Return [X, Y] of the center of cell containing provided text 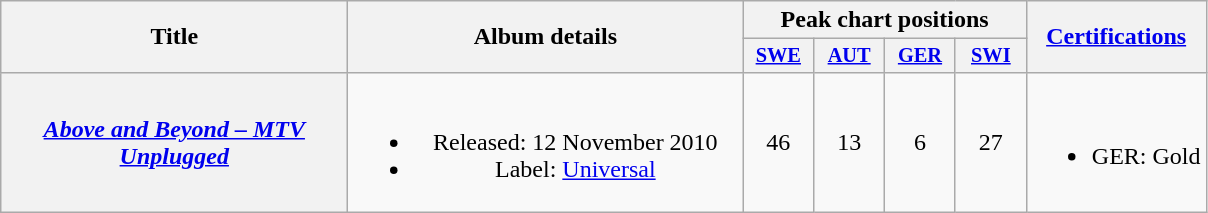
Released: 12 November 2010Label: Universal [546, 142]
46 [778, 142]
GER: Gold [1116, 142]
SWI [990, 56]
Certifications [1116, 37]
AUT [850, 56]
SWE [778, 56]
GER [920, 56]
27 [990, 142]
13 [850, 142]
Title [174, 37]
Above and Beyond – MTV Unplugged [174, 142]
Album details [546, 37]
6 [920, 142]
Peak chart positions [884, 20]
